Locate the cell with the specified text and output its (X, Y) center coordinate. 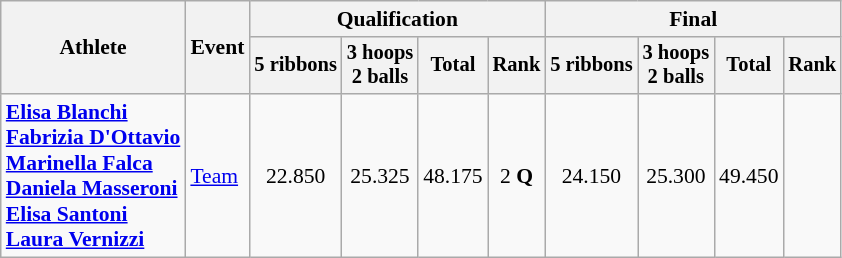
Event (217, 48)
2 Q (517, 176)
22.850 (295, 176)
25.300 (676, 176)
49.450 (748, 176)
Qualification (397, 19)
48.175 (452, 176)
Team (217, 176)
Athlete (94, 48)
Final (693, 19)
25.325 (380, 176)
Elisa BlanchiFabrizia D'OttavioMarinella FalcaDaniela MasseroniElisa SantoniLaura Vernizzi (94, 176)
24.150 (591, 176)
